Scan for the cell matching the given text and deliver its [x, y] coordinate at center. 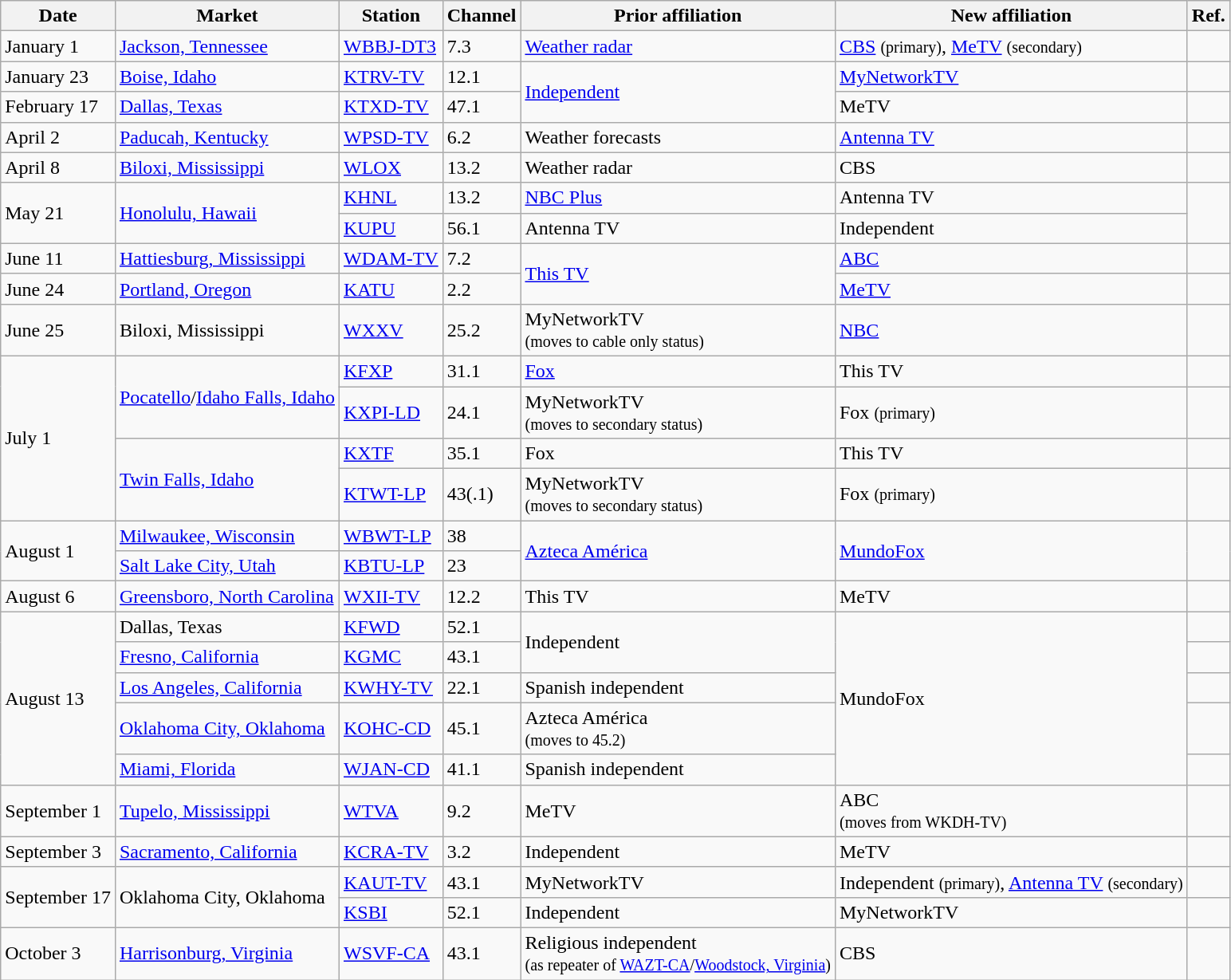
KWHY-TV [391, 687]
7.3 [482, 46]
January 23 [58, 77]
WLOX [391, 167]
KTXD-TV [391, 107]
WXXV [391, 330]
12.2 [482, 596]
April 2 [58, 137]
2.2 [482, 289]
NBC [1011, 330]
7.2 [482, 258]
Miami, Florida [226, 769]
41.1 [482, 769]
Fresno, California [226, 657]
KCRA-TV [391, 852]
January 1 [58, 46]
May 21 [58, 213]
Hattiesburg, Mississippi [226, 258]
February 17 [58, 107]
Azteca América [678, 551]
56.1 [482, 228]
New affiliation [1011, 16]
KGMC [391, 657]
KOHC-CD [391, 729]
Weather forecasts [678, 137]
KFWD [391, 627]
35.1 [482, 454]
Market [226, 16]
23 [482, 566]
Boise, Idaho [226, 77]
KUPU [391, 228]
Salt Lake City, Utah [226, 566]
WSVF-CA [391, 954]
WBBJ-DT3 [391, 46]
25.2 [482, 330]
24.1 [482, 411]
Religious independent(as repeater of WAZT-CA/Woodstock, Virginia) [678, 954]
WXII-TV [391, 596]
MyNetworkTV(moves to cable only status) [678, 330]
Tupelo, Mississippi [226, 810]
9.2 [482, 810]
October 3 [58, 954]
Date [58, 16]
22.1 [482, 687]
WBWT-LP [391, 536]
KFXP [391, 371]
Greensboro, North Carolina [226, 596]
Honolulu, Hawaii [226, 213]
September 3 [58, 852]
August 1 [58, 551]
KXPI-LD [391, 411]
June 11 [58, 258]
Pocatello/Idaho Falls, Idaho [226, 397]
KATU [391, 289]
WDAM-TV [391, 258]
KTRV-TV [391, 77]
Jackson, Tennessee [226, 46]
Portland, Oregon [226, 289]
38 [482, 536]
Prior affiliation [678, 16]
12.1 [482, 77]
August 6 [58, 596]
Paducah, Kentucky [226, 137]
Twin Falls, Idaho [226, 480]
August 13 [58, 699]
Azteca América(moves to 45.2) [678, 729]
CBS (primary), MeTV (secondary) [1011, 46]
KAUT-TV [391, 882]
KXTF [391, 454]
Los Angeles, California [226, 687]
Ref. [1209, 16]
Sacramento, California [226, 852]
June 25 [58, 330]
6.2 [482, 137]
KHNL [391, 198]
KSBI [391, 912]
KBTU-LP [391, 566]
September 17 [58, 897]
3.2 [482, 852]
47.1 [482, 107]
KTWT-LP [391, 494]
ABC [1011, 258]
Channel [482, 16]
September 1 [58, 810]
NBC Plus [678, 198]
Station [391, 16]
July 1 [58, 438]
April 8 [58, 167]
45.1 [482, 729]
WJAN-CD [391, 769]
ABC(moves from WKDH-TV) [1011, 810]
31.1 [482, 371]
Independent (primary), Antenna TV (secondary) [1011, 882]
June 24 [58, 289]
Harrisonburg, Virginia [226, 954]
43(.1) [482, 494]
WPSD-TV [391, 137]
Milwaukee, Wisconsin [226, 536]
WTVA [391, 810]
